Scan for the cell matching the given text and deliver its (x, y) coordinate at center. 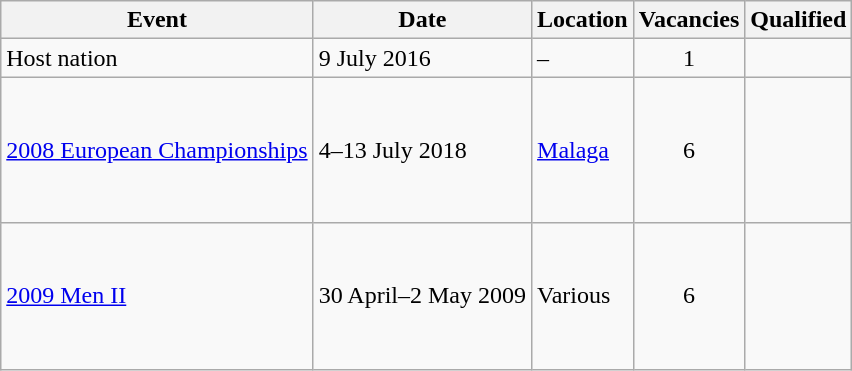
Various (583, 296)
Vacancies (689, 20)
2008 European Championships (157, 150)
Malaga (583, 150)
4–13 July 2018 (422, 150)
Location (583, 20)
– (583, 58)
30 April–2 May 2009 (422, 296)
Date (422, 20)
Event (157, 20)
Host nation (157, 58)
2009 Men II (157, 296)
1 (689, 58)
9 July 2016 (422, 58)
Qualified (798, 20)
